Extract the [x, y] coordinate from the center of the cell holding the provided text.  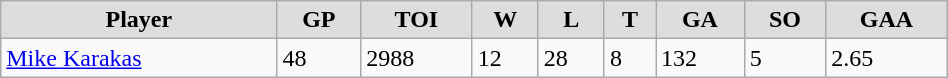
SO [784, 20]
GA [700, 20]
2.65 [887, 58]
Mike Karakas [139, 58]
48 [319, 58]
W [505, 20]
28 [571, 58]
Player [139, 20]
12 [505, 58]
GAA [887, 20]
132 [700, 58]
5 [784, 58]
2988 [416, 58]
TOI [416, 20]
T [630, 20]
8 [630, 58]
GP [319, 20]
L [571, 20]
